Pinpoint the cell where the given text exists, returning its [X, Y] midpoint coordinate. 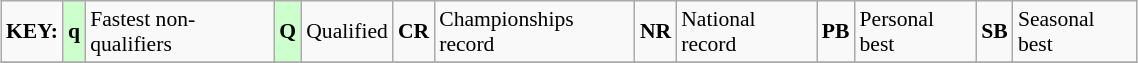
Seasonal best [1075, 32]
SB [994, 32]
NR [656, 32]
PB [836, 32]
Fastest non-qualifiers [180, 32]
Qualified [347, 32]
q [74, 32]
Championships record [534, 32]
National record [746, 32]
Personal best [916, 32]
Q [288, 32]
KEY: [32, 32]
CR [414, 32]
